Determine the [x, y] coordinate at the center of the cell enclosing the given text.  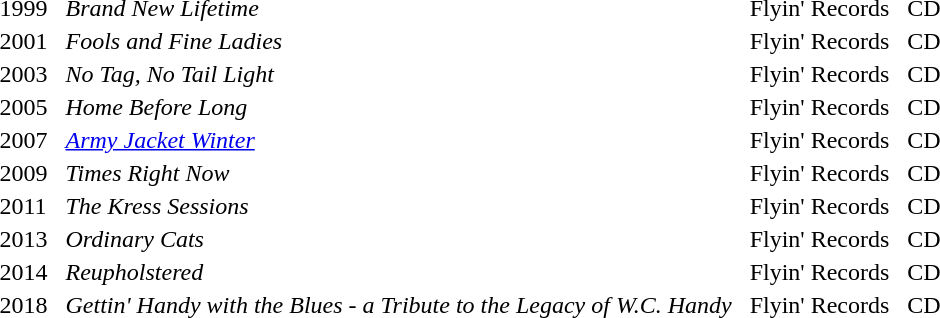
Times Right Now [398, 173]
Home Before Long [398, 107]
Ordinary Cats [398, 239]
No Tag, No Tail Light [398, 74]
The Kress Sessions [398, 206]
Army Jacket Winter [398, 140]
Fools and Fine Ladies [398, 41]
Reupholstered [398, 272]
